Capture the cell that displays the provided text and extract its [X, Y] central coordinate. 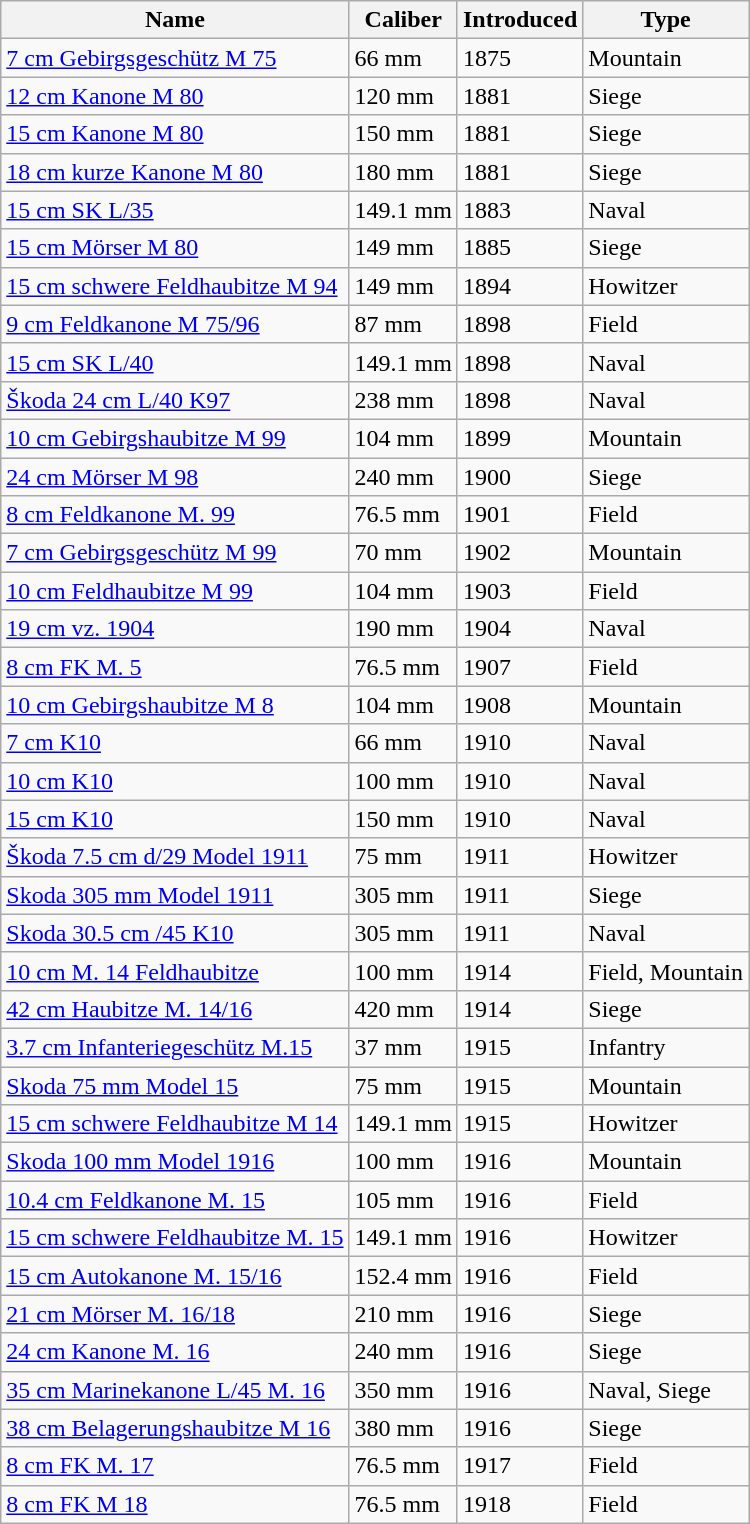
37 mm [403, 1047]
190 mm [403, 629]
10 cm Gebirgshaubitze M 8 [175, 705]
Field, Mountain [666, 971]
38 cm Belagerungshaubitze M 16 [175, 1428]
1908 [520, 705]
24 cm Kanone M. 16 [175, 1352]
Skoda 75 mm Model 15 [175, 1085]
Caliber [403, 20]
70 mm [403, 553]
15 cm schwere Feldhaubitze M 94 [175, 286]
7 cm Gebirgsgeschütz M 75 [175, 58]
8 cm FK M. 17 [175, 1466]
Naval, Siege [666, 1390]
19 cm vz. 1904 [175, 629]
238 mm [403, 400]
1901 [520, 515]
3.7 cm Infanteriegeschütz M.15 [175, 1047]
1907 [520, 667]
1902 [520, 553]
1904 [520, 629]
420 mm [403, 1009]
1917 [520, 1466]
105 mm [403, 1200]
10 cm M. 14 Feldhaubitze [175, 971]
15 cm Kanone M 80 [175, 134]
Infantry [666, 1047]
15 cm schwere Feldhaubitze M. 15 [175, 1238]
Škoda 24 cm L/40 K97 [175, 400]
1900 [520, 477]
10.4 cm Feldkanone M. 15 [175, 1200]
180 mm [403, 172]
87 mm [403, 324]
24 cm Mörser M 98 [175, 477]
15 cm schwere Feldhaubitze M 14 [175, 1124]
Skoda 100 mm Model 1916 [175, 1162]
120 mm [403, 96]
7 cm K10 [175, 743]
8 cm FK M. 5 [175, 667]
42 cm Haubitze M. 14/16 [175, 1009]
Type [666, 20]
15 cm K10 [175, 819]
15 cm SK L/40 [175, 362]
15 cm Autokanone M. 15/16 [175, 1276]
1918 [520, 1504]
18 cm kurze Kanone M 80 [175, 172]
Škoda 7.5 cm d/29 Model 1911 [175, 857]
8 cm FK M 18 [175, 1504]
210 mm [403, 1314]
15 cm SK L/35 [175, 210]
Name [175, 20]
1903 [520, 591]
7 cm Gebirgsgeschütz M 99 [175, 553]
8 cm Feldkanone M. 99 [175, 515]
10 cm Gebirgshaubitze M 99 [175, 438]
1894 [520, 286]
152.4 mm [403, 1276]
1885 [520, 248]
1883 [520, 210]
12 cm Kanone M 80 [175, 96]
15 cm Mörser M 80 [175, 248]
Skoda 305 mm Model 1911 [175, 895]
35 cm Marinekanone L/45 M. 16 [175, 1390]
21 cm Mörser M. 16/18 [175, 1314]
1875 [520, 58]
350 mm [403, 1390]
1899 [520, 438]
380 mm [403, 1428]
Introduced [520, 20]
10 cm Feldhaubitze M 99 [175, 591]
10 cm K10 [175, 781]
Skoda 30.5 cm /45 K10 [175, 933]
9 cm Feldkanone M 75/96 [175, 324]
